Pinpoint the cell where the given text exists, returning its [x, y] midpoint coordinate. 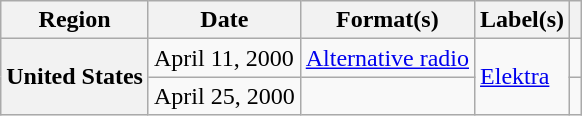
Label(s) [522, 20]
Format(s) [387, 20]
Alternative radio [387, 58]
Region [75, 20]
Elektra [522, 77]
April 25, 2000 [224, 96]
Date [224, 20]
April 11, 2000 [224, 58]
United States [75, 77]
